Locate the cell with the specified text and output its [x, y] center coordinate. 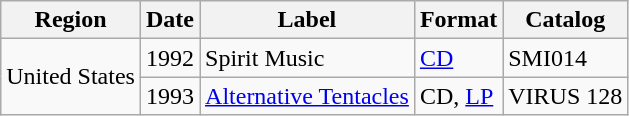
VIRUS 128 [566, 96]
Spirit Music [308, 58]
1992 [170, 58]
United States [71, 77]
Region [71, 20]
Catalog [566, 20]
Alternative Tentacles [308, 96]
1993 [170, 96]
Date [170, 20]
CD, LP [458, 96]
Format [458, 20]
Label [308, 20]
SMI014 [566, 58]
CD [458, 58]
